Extract the [x, y] coordinate from the center of the cell holding the provided text.  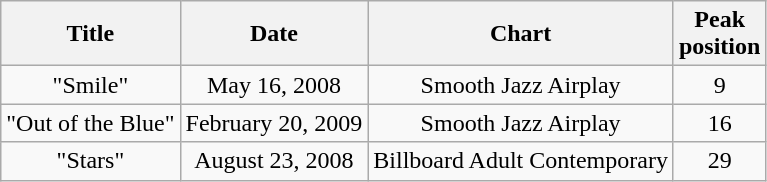
29 [719, 161]
February 20, 2009 [274, 123]
Billboard Adult Contemporary [521, 161]
Date [274, 34]
9 [719, 85]
August 23, 2008 [274, 161]
"Out of the Blue" [90, 123]
Peakposition [719, 34]
Title [90, 34]
Chart [521, 34]
16 [719, 123]
May 16, 2008 [274, 85]
"Smile" [90, 85]
"Stars" [90, 161]
